Locate the cell with the specified text and output its (x, y) center coordinate. 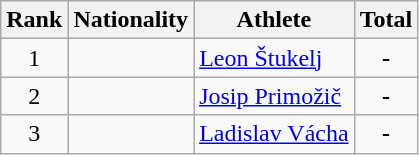
Ladislav Vácha (274, 134)
Nationality (131, 20)
1 (34, 58)
Josip Primožič (274, 96)
3 (34, 134)
2 (34, 96)
Rank (34, 20)
Athlete (274, 20)
Total (386, 20)
Leon Štukelj (274, 58)
